Pinpoint the cell where the given text exists, returning its (x, y) midpoint coordinate. 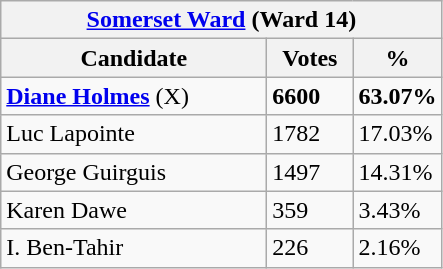
359 (310, 210)
George Guirguis (134, 172)
17.03% (398, 134)
6600 (310, 96)
Karen Dawe (134, 210)
Votes (310, 58)
2.16% (398, 248)
14.31% (398, 172)
3.43% (398, 210)
Luc Lapointe (134, 134)
% (398, 58)
Candidate (134, 58)
63.07% (398, 96)
Diane Holmes (X) (134, 96)
Somerset Ward (Ward 14) (222, 20)
226 (310, 248)
I. Ben-Tahir (134, 248)
1497 (310, 172)
1782 (310, 134)
